Pinpoint the cell where the given text exists, returning its (X, Y) midpoint coordinate. 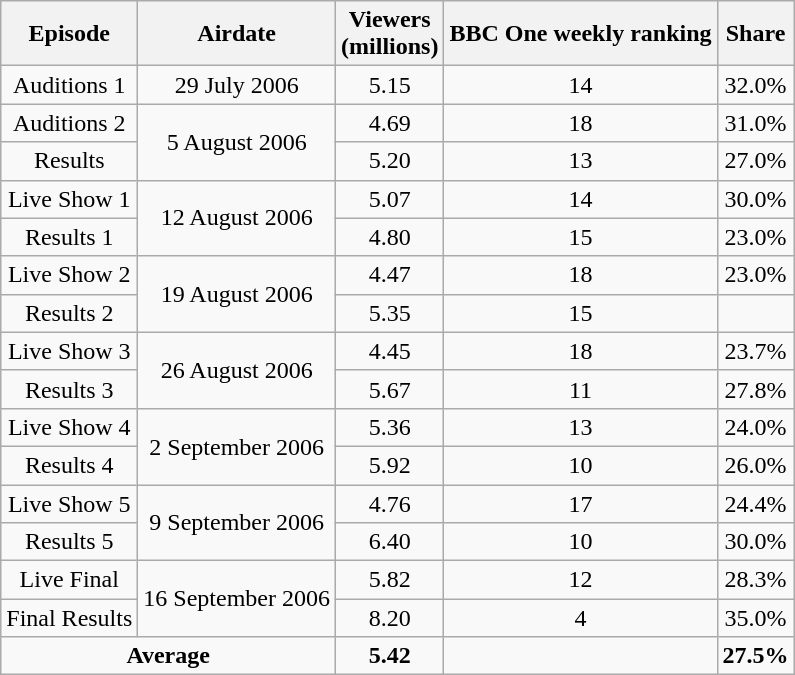
Auditions 1 (70, 85)
6.40 (390, 542)
Final Results (70, 618)
4.45 (390, 351)
5.67 (390, 389)
Results 5 (70, 542)
5.20 (390, 161)
4 (580, 618)
27.8% (756, 389)
5 August 2006 (237, 142)
Results (70, 161)
8.20 (390, 618)
31.0% (756, 123)
Episode (70, 34)
9 September 2006 (237, 522)
17 (580, 503)
4.47 (390, 275)
35.0% (756, 618)
Results 2 (70, 313)
Live Show 5 (70, 503)
32.0% (756, 85)
Live Final (70, 580)
27.0% (756, 161)
Live Show 4 (70, 427)
24.4% (756, 503)
23.7% (756, 351)
5.92 (390, 465)
5.35 (390, 313)
Results 3 (70, 389)
24.0% (756, 427)
Live Show 3 (70, 351)
Viewers(millions) (390, 34)
29 July 2006 (237, 85)
2 September 2006 (237, 446)
27.5% (756, 656)
Average (168, 656)
5.07 (390, 199)
28.3% (756, 580)
5.82 (390, 580)
Results 1 (70, 237)
4.76 (390, 503)
5.42 (390, 656)
Share (756, 34)
Results 4 (70, 465)
19 August 2006 (237, 294)
5.15 (390, 85)
4.80 (390, 237)
16 September 2006 (237, 599)
26.0% (756, 465)
BBC One weekly ranking (580, 34)
12 August 2006 (237, 218)
Live Show 1 (70, 199)
26 August 2006 (237, 370)
Auditions 2 (70, 123)
5.36 (390, 427)
11 (580, 389)
Live Show 2 (70, 275)
4.69 (390, 123)
Airdate (237, 34)
12 (580, 580)
